Search for the cell housing the specified text and yield its [X, Y] center coordinate. 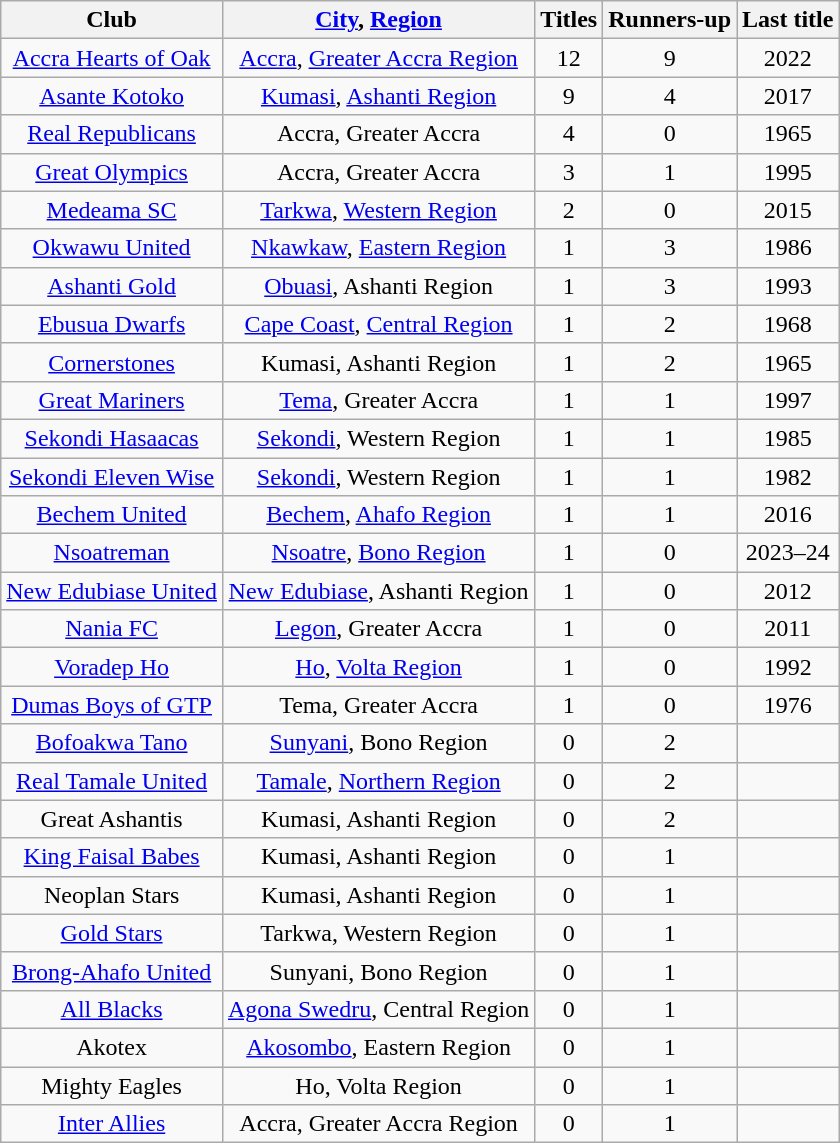
Nsoatreman [112, 553]
Great Mariners [112, 400]
Dumas Boys of GTP [112, 705]
Inter Allies [112, 1124]
12 [569, 58]
Sekondi Hasaacas [112, 438]
Asante Kotoko [112, 96]
Bechem United [112, 515]
1968 [788, 324]
1992 [788, 667]
Great Ashantis [112, 819]
Medeama SC [112, 210]
Brong-Ahafo United [112, 971]
All Blacks [112, 1009]
Real Tamale United [112, 781]
Cornerstones [112, 362]
Mighty Eagles [112, 1085]
2015 [788, 210]
Great Olympics [112, 172]
Club [112, 20]
1982 [788, 477]
Nsoatre, Bono Region [378, 553]
Akosombo, Eastern Region [378, 1047]
Cape Coast, Central Region [378, 324]
New Edubiase United [112, 591]
City, Region [378, 20]
Last title [788, 20]
Agona Swedru, Central Region [378, 1009]
Neoplan Stars [112, 895]
2011 [788, 629]
1986 [788, 248]
Accra Hearts of Oak [112, 58]
Ebusua Dwarfs [112, 324]
Akotex [112, 1047]
Gold Stars [112, 933]
Real Republicans [112, 134]
2022 [788, 58]
1997 [788, 400]
Ashanti Gold [112, 286]
2023–24 [788, 553]
Voradep Ho [112, 667]
Nania FC [112, 629]
King Faisal Babes [112, 857]
Bechem, Ahafo Region [378, 515]
2017 [788, 96]
Legon, Greater Accra [378, 629]
Tamale, Northern Region [378, 781]
Bofoakwa Tano [112, 743]
Sekondi Eleven Wise [112, 477]
New Edubiase, Ashanti Region [378, 591]
Nkawkaw, Eastern Region [378, 248]
1995 [788, 172]
1976 [788, 705]
Obuasi, Ashanti Region [378, 286]
Runners-up [670, 20]
Titles [569, 20]
2012 [788, 591]
1993 [788, 286]
2016 [788, 515]
1985 [788, 438]
Okwawu United [112, 248]
